Return the (x, y) coordinate for the center point of the cell that contains the specified text.  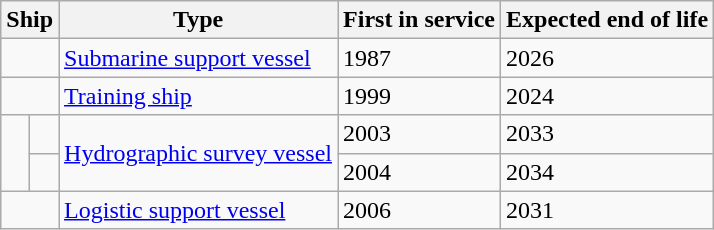
Expected end of life (608, 20)
2003 (420, 134)
2006 (420, 210)
First in service (420, 20)
1987 (420, 58)
Type (198, 20)
2031 (608, 210)
Hydrographic survey vessel (198, 153)
Ship (30, 20)
2024 (608, 96)
2034 (608, 172)
Logistic support vessel (198, 210)
2033 (608, 134)
1999 (420, 96)
2026 (608, 58)
Training ship (198, 96)
Submarine support vessel (198, 58)
2004 (420, 172)
